Return (X, Y) of the center of cell containing provided text 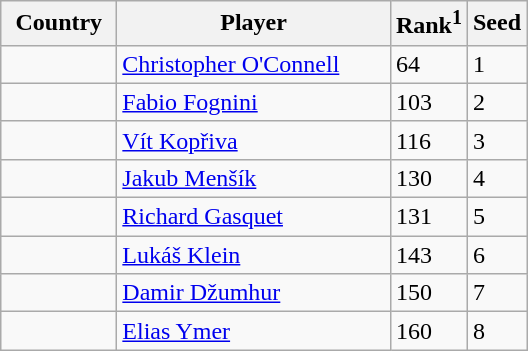
Rank1 (428, 24)
Elias Ymer (254, 331)
103 (428, 102)
7 (496, 293)
130 (428, 178)
116 (428, 140)
150 (428, 293)
Damir Džumhur (254, 293)
1 (496, 64)
131 (428, 217)
3 (496, 140)
64 (428, 64)
Richard Gasquet (254, 217)
Fabio Fognini (254, 102)
2 (496, 102)
143 (428, 255)
Jakub Menšík (254, 178)
Christopher O'Connell (254, 64)
Country (59, 24)
Player (254, 24)
Seed (496, 24)
Lukáš Klein (254, 255)
8 (496, 331)
5 (496, 217)
6 (496, 255)
160 (428, 331)
4 (496, 178)
Vít Kopřiva (254, 140)
